Provide the (x, y) coordinate of the cell's center where the given text is located.  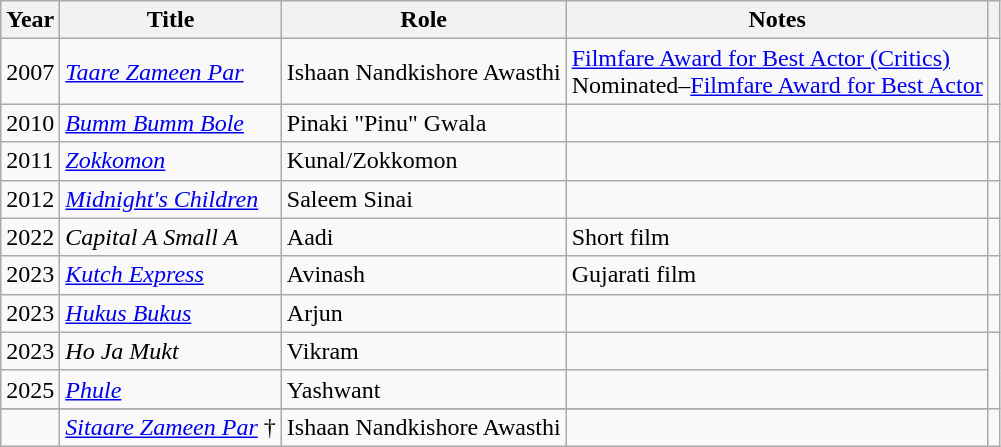
2022 (30, 237)
Capital A Small A (170, 237)
Sitaare Zameen Par † (170, 427)
Avinash (424, 275)
Saleem Sinai (424, 199)
2010 (30, 123)
Role (424, 20)
Gujarati film (777, 275)
Short film (777, 237)
2007 (30, 72)
2012 (30, 199)
Midnight's Children (170, 199)
Filmfare Award for Best Actor (Critics) Nominated–Filmfare Award for Best Actor (777, 72)
Arjun (424, 313)
Zokkomon (170, 161)
2011 (30, 161)
Phule (170, 389)
Notes (777, 20)
Pinaki "Pinu" Gwala (424, 123)
Ho Ja Mukt (170, 351)
Vikram (424, 351)
Hukus Bukus (170, 313)
Kutch Express (170, 275)
Kunal/Zokkomon (424, 161)
Aadi (424, 237)
Yashwant (424, 389)
Title (170, 20)
Taare Zameen Par (170, 72)
Bumm Bumm Bole (170, 123)
Year (30, 20)
2025 (30, 389)
